Detect which cell encompasses the target text, then output its (X, Y) center coordinate. 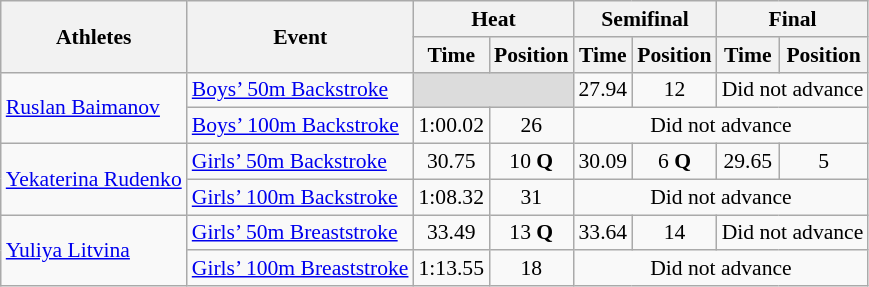
13 Q (531, 233)
Yuliya Litvina (94, 250)
1:08.32 (452, 197)
18 (531, 269)
Final (793, 19)
30.75 (452, 162)
1:13.55 (452, 269)
33.64 (602, 233)
29.65 (748, 162)
1:00.02 (452, 126)
Boys’ 100m Backstroke (300, 126)
Event (300, 36)
6 Q (674, 162)
30.09 (602, 162)
27.94 (602, 90)
Girls’ 100m Breaststroke (300, 269)
Semifinal (644, 19)
5 (824, 162)
Boys’ 50m Backstroke (300, 90)
Girls’ 50m Backstroke (300, 162)
14 (674, 233)
33.49 (452, 233)
Heat (494, 19)
31 (531, 197)
Athletes (94, 36)
26 (531, 126)
10 Q (531, 162)
12 (674, 90)
Ruslan Baimanov (94, 108)
Girls’ 50m Breaststroke (300, 233)
Yekaterina Rudenko (94, 180)
Girls’ 100m Backstroke (300, 197)
